Pinpoint the cell where the given text exists, returning its (X, Y) midpoint coordinate. 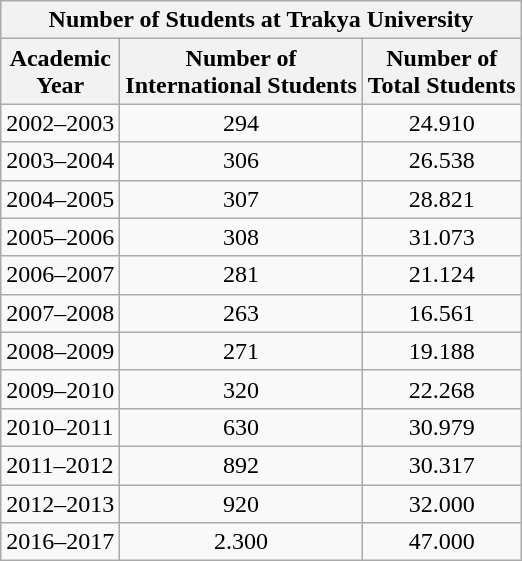
306 (241, 161)
2008–2009 (60, 351)
AcademicYear (60, 72)
30.317 (442, 465)
47.000 (442, 542)
263 (241, 313)
2016–2017 (60, 542)
2010–2011 (60, 427)
2002–2003 (60, 123)
26.538 (442, 161)
2007–2008 (60, 313)
30.979 (442, 427)
294 (241, 123)
22.268 (442, 389)
2006–2007 (60, 275)
21.124 (442, 275)
16.561 (442, 313)
308 (241, 237)
2005–2006 (60, 237)
24.910 (442, 123)
31.073 (442, 237)
2009–2010 (60, 389)
28.821 (442, 199)
32.000 (442, 503)
307 (241, 199)
892 (241, 465)
320 (241, 389)
271 (241, 351)
2003–2004 (60, 161)
Number ofTotal Students (442, 72)
Number ofInternational Students (241, 72)
920 (241, 503)
2012–2013 (60, 503)
2011–2012 (60, 465)
2.300 (241, 542)
Number of Students at Trakya University (261, 20)
281 (241, 275)
19.188 (442, 351)
630 (241, 427)
2004–2005 (60, 199)
